From the cell containing the given text, extract its center point as [X, Y] coordinate. 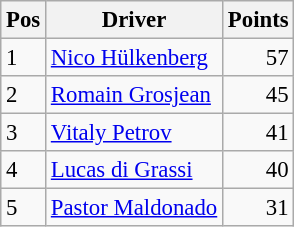
57 [258, 58]
4 [24, 170]
Pos [24, 20]
31 [258, 208]
Lucas di Grassi [134, 170]
3 [24, 133]
5 [24, 208]
Romain Grosjean [134, 95]
1 [24, 58]
Vitaly Petrov [134, 133]
Nico Hülkenberg [134, 58]
Points [258, 20]
41 [258, 133]
Pastor Maldonado [134, 208]
40 [258, 170]
Driver [134, 20]
45 [258, 95]
2 [24, 95]
